Determine the [x, y] coordinate at the center of the cell enclosing the given text.  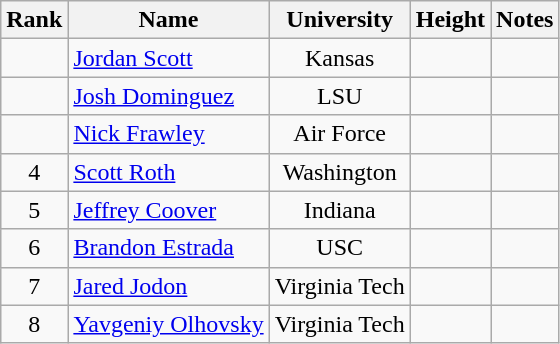
8 [34, 324]
Washington [340, 172]
USC [340, 248]
Height [450, 20]
Rank [34, 20]
Jared Jodon [168, 286]
Air Force [340, 134]
Brandon Estrada [168, 248]
Notes [525, 20]
Jordan Scott [168, 58]
6 [34, 248]
7 [34, 286]
LSU [340, 96]
Scott Roth [168, 172]
Kansas [340, 58]
Jeffrey Coover [168, 210]
Nick Frawley [168, 134]
Name [168, 20]
University [340, 20]
Indiana [340, 210]
5 [34, 210]
Josh Dominguez [168, 96]
4 [34, 172]
Yavgeniy Olhovsky [168, 324]
